Determine the (x, y) coordinate at the center of the cell enclosing the given text.  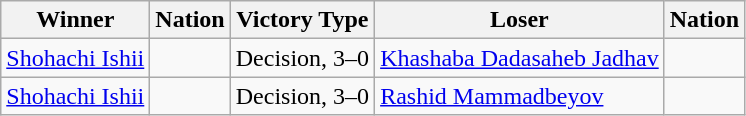
Winner (76, 20)
Victory Type (302, 20)
Khashaba Dadasaheb Jadhav (520, 58)
Loser (520, 20)
Rashid Mammadbeyov (520, 96)
